Pinpoint the cell where the given text exists, returning its (X, Y) midpoint coordinate. 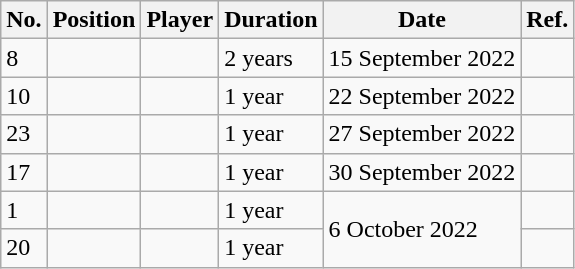
No. (24, 20)
6 October 2022 (422, 229)
22 September 2022 (422, 96)
Date (422, 20)
17 (24, 172)
8 (24, 58)
10 (24, 96)
1 (24, 210)
23 (24, 134)
30 September 2022 (422, 172)
Ref. (548, 20)
Duration (271, 20)
20 (24, 248)
15 September 2022 (422, 58)
Player (180, 20)
2 years (271, 58)
Position (94, 20)
27 September 2022 (422, 134)
